Return the [x, y] coordinate for the center point of the cell that contains the specified text.  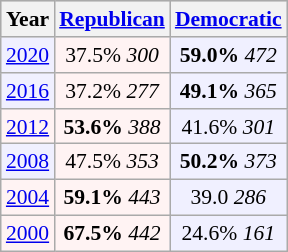
49.1% 365 [228, 91]
47.5% 353 [112, 162]
2020 [28, 55]
59.1% 443 [112, 197]
37.5% 300 [112, 55]
67.5% 442 [112, 233]
39.0 286 [228, 197]
24.6% 161 [228, 233]
50.2% 373 [228, 162]
2016 [28, 91]
37.2% 277 [112, 91]
59.0% 472 [228, 55]
53.6% 388 [112, 126]
Democratic [228, 19]
2008 [28, 162]
Republican [112, 19]
Year [28, 19]
2004 [28, 197]
2000 [28, 233]
41.6% 301 [228, 126]
2012 [28, 126]
